Capture the cell that displays the provided text and extract its (X, Y) central coordinate. 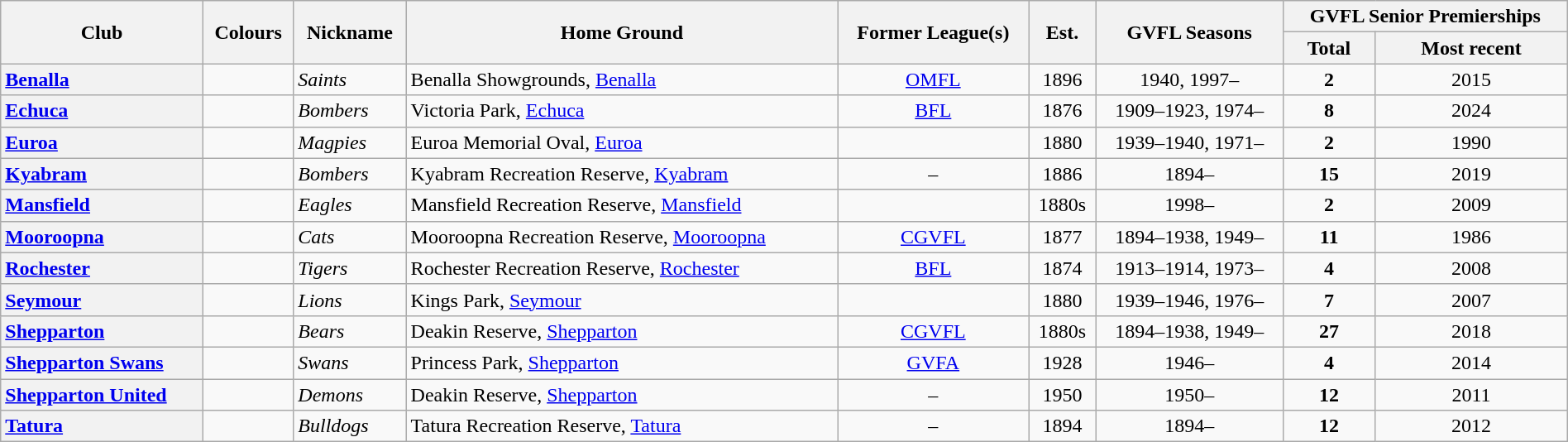
Est. (1062, 32)
1913–1914, 1973– (1189, 268)
1928 (1062, 363)
Tigers (350, 268)
1990 (1471, 142)
Rochester (103, 268)
Tatura (103, 426)
1877 (1062, 237)
2007 (1471, 300)
Mooroopna (103, 237)
2019 (1471, 174)
Shepparton Swans (103, 363)
Saints (350, 79)
27 (1328, 331)
1896 (1062, 79)
Kyabram Recreation Reserve, Kyabram (622, 174)
Shepparton (103, 331)
Demons (350, 395)
Mansfield Recreation Reserve, Mansfield (622, 205)
2015 (1471, 79)
Kings Park, Seymour (622, 300)
1950 (1062, 395)
7 (1328, 300)
8 (1328, 111)
Colours (248, 32)
2009 (1471, 205)
GVFA (933, 363)
2018 (1471, 331)
2011 (1471, 395)
GVFL Senior Premierships (1425, 17)
Magpies (350, 142)
GVFL Seasons (1189, 32)
Echuca (103, 111)
Mansfield (103, 205)
1998– (1189, 205)
Most recent (1471, 48)
1950– (1189, 395)
Bears (350, 331)
Tatura Recreation Reserve, Tatura (622, 426)
OMFL (933, 79)
1939–1946, 1976– (1189, 300)
Benalla Showgrounds, Benalla (622, 79)
Kyabram (103, 174)
Shepparton United (103, 395)
Bulldogs (350, 426)
Club (103, 32)
1909–1923, 1974– (1189, 111)
1874 (1062, 268)
Cats (350, 237)
1886 (1062, 174)
Former League(s) (933, 32)
1940, 1997– (1189, 79)
Total (1328, 48)
Nickname (350, 32)
Mooroopna Recreation Reserve, Mooroopna (622, 237)
2008 (1471, 268)
Seymour (103, 300)
Rochester Recreation Reserve, Rochester (622, 268)
Swans (350, 363)
15 (1328, 174)
1986 (1471, 237)
2014 (1471, 363)
Euroa Memorial Oval, Euroa (622, 142)
Eagles (350, 205)
1939–1940, 1971– (1189, 142)
1946– (1189, 363)
Euroa (103, 142)
Home Ground (622, 32)
Benalla (103, 79)
11 (1328, 237)
Princess Park, Shepparton (622, 363)
1894 (1062, 426)
2024 (1471, 111)
1876 (1062, 111)
2012 (1471, 426)
Lions (350, 300)
Victoria Park, Echuca (622, 111)
